Provide the [X, Y] coordinate of the cell's center where the given text is located.  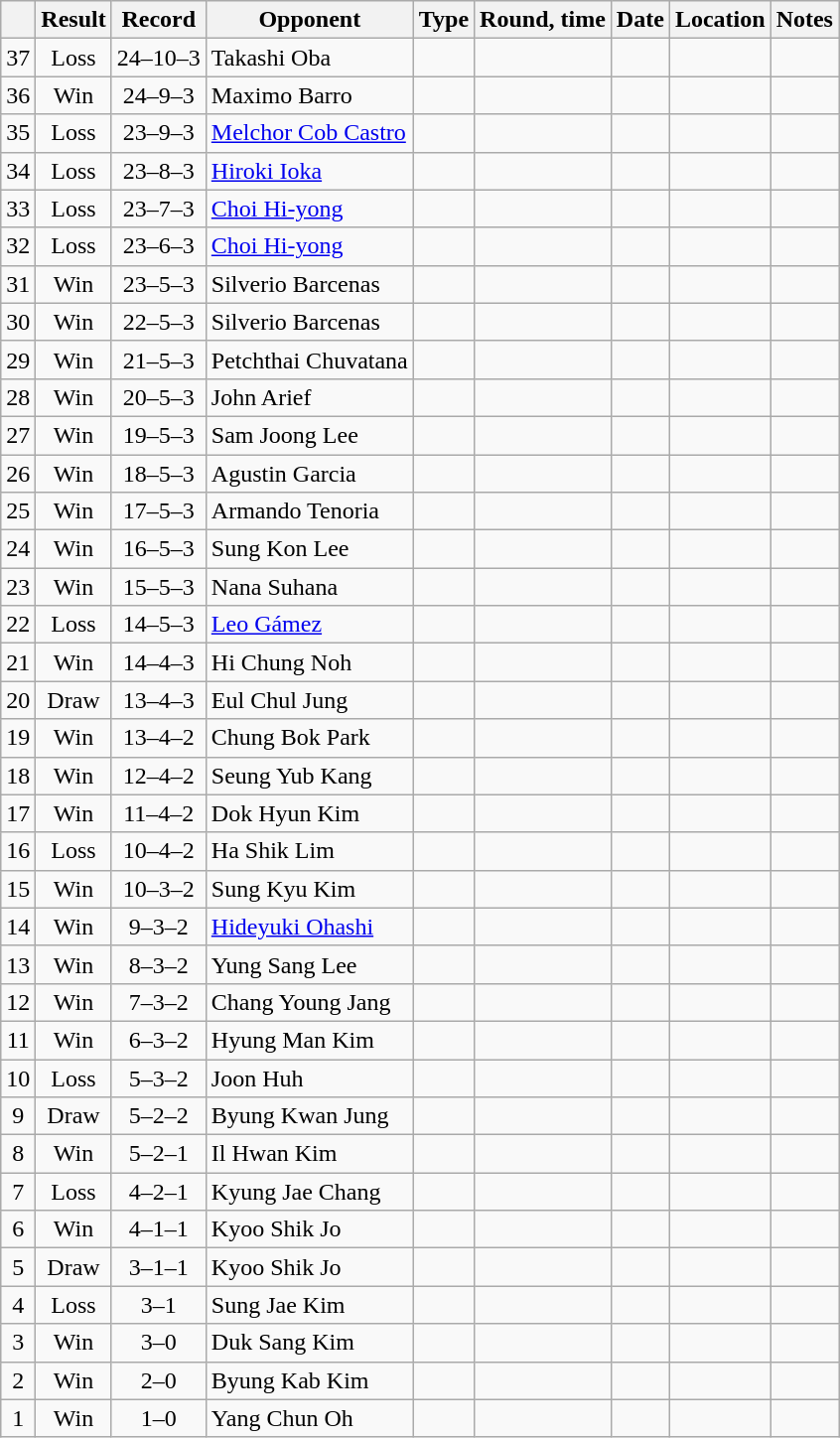
3–1 [159, 1305]
5 [18, 1267]
2–0 [159, 1380]
10 [18, 1078]
Yung Sang Lee [310, 964]
Agustin Garcia [310, 474]
14 [18, 927]
20 [18, 700]
Opponent [310, 20]
Result [73, 20]
7–3–2 [159, 1002]
Petchthai Chuvatana [310, 359]
23–9–3 [159, 133]
Armando Tenoria [310, 511]
9–3–2 [159, 927]
23 [18, 587]
Seung Yub Kang [310, 776]
Byung Kab Kim [310, 1380]
8–3–2 [159, 964]
Location [720, 20]
24–10–3 [159, 58]
18–5–3 [159, 474]
Maximo Barro [310, 95]
Notes [804, 20]
Ha Shik Lim [310, 851]
Nana Suhana [310, 587]
4 [18, 1305]
23–7–3 [159, 209]
Chung Bok Park [310, 738]
16 [18, 851]
23–6–3 [159, 246]
30 [18, 322]
6–3–2 [159, 1040]
3–1–1 [159, 1267]
5–2–1 [159, 1154]
Chang Young Jang [310, 1002]
34 [18, 171]
16–5–3 [159, 549]
13–4–3 [159, 700]
John Arief [310, 397]
24 [18, 549]
1–0 [159, 1418]
1 [18, 1418]
Record [159, 20]
3 [18, 1343]
28 [18, 397]
Takashi Oba [310, 58]
7 [18, 1192]
14–5–3 [159, 625]
Il Hwan Kim [310, 1154]
9 [18, 1116]
Dok Hyun Kim [310, 813]
19 [18, 738]
17–5–3 [159, 511]
Yang Chun Oh [310, 1418]
15 [18, 889]
12 [18, 1002]
22 [18, 625]
Eul Chul Jung [310, 700]
Hi Chung Noh [310, 662]
14–4–3 [159, 662]
33 [18, 209]
23–8–3 [159, 171]
Date [639, 20]
13–4–2 [159, 738]
4–2–1 [159, 1192]
Kyung Jae Chang [310, 1192]
21 [18, 662]
11–4–2 [159, 813]
3–0 [159, 1343]
Sung Kyu Kim [310, 889]
Sam Joong Lee [310, 435]
12–4–2 [159, 776]
13 [18, 964]
Joon Huh [310, 1078]
5–3–2 [159, 1078]
Hyung Man Kim [310, 1040]
Hideyuki Ohashi [310, 927]
Melchor Cob Castro [310, 133]
32 [18, 246]
Byung Kwan Jung [310, 1116]
10–3–2 [159, 889]
Sung Jae Kim [310, 1305]
24–9–3 [159, 95]
21–5–3 [159, 359]
Duk Sang Kim [310, 1343]
8 [18, 1154]
37 [18, 58]
25 [18, 511]
Leo Gámez [310, 625]
36 [18, 95]
4–1–1 [159, 1229]
35 [18, 133]
27 [18, 435]
20–5–3 [159, 397]
Type [443, 20]
Hiroki Ioka [310, 171]
31 [18, 284]
18 [18, 776]
29 [18, 359]
5–2–2 [159, 1116]
15–5–3 [159, 587]
10–4–2 [159, 851]
6 [18, 1229]
2 [18, 1380]
23–5–3 [159, 284]
17 [18, 813]
Sung Kon Lee [310, 549]
11 [18, 1040]
22–5–3 [159, 322]
19–5–3 [159, 435]
26 [18, 474]
Round, time [543, 20]
